Return the [x, y] coordinate for the center point of the cell that contains the specified text.  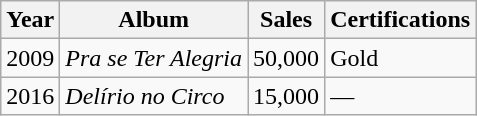
50,000 [286, 58]
Sales [286, 20]
Pra se Ter Alegria [154, 58]
Certifications [400, 20]
2009 [30, 58]
Gold [400, 58]
15,000 [286, 96]
2016 [30, 96]
— [400, 96]
Album [154, 20]
Delírio no Circo [154, 96]
Year [30, 20]
